Provide the [x, y] coordinate of the cell's center where the given text is located.  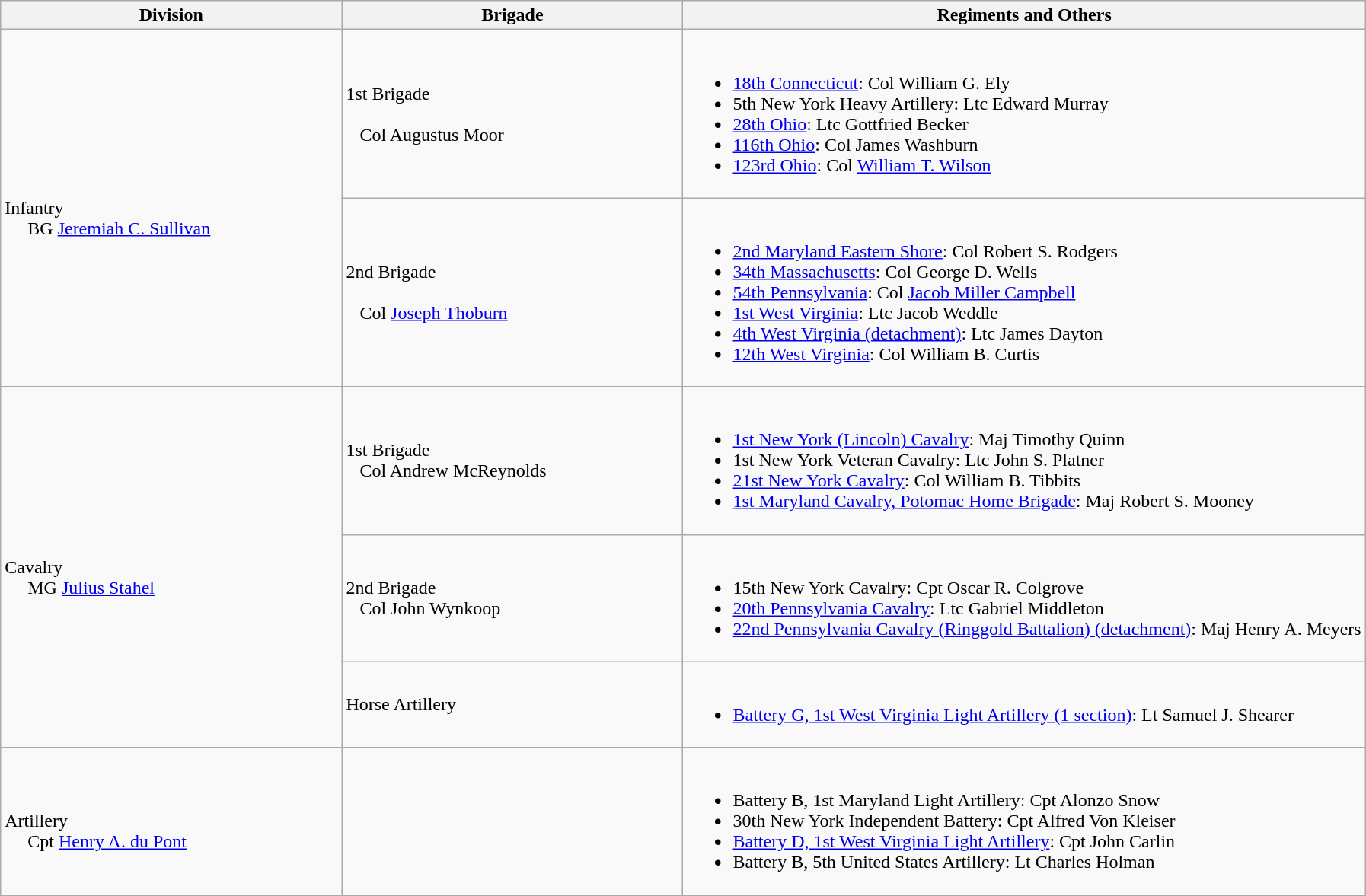
Regiments and Others [1024, 15]
Battery G, 1st West Virginia Light Artillery (1 section): Lt Samuel J. Shearer [1024, 705]
1st Brigade Col Augustus Moor [512, 114]
Division [171, 15]
1st Brigade Col Andrew McReynolds [512, 461]
Infantry BG Jeremiah C. Sullivan [171, 209]
Horse Artillery [512, 705]
2nd Brigade Col John Wynkoop [512, 598]
2nd Brigade Col Joseph Thoburn [512, 292]
Artillery Cpt Henry A. du Pont [171, 821]
Cavalry MG Julius Stahel [171, 567]
Brigade [512, 15]
